Extract the (X, Y) coordinate from the center of the cell holding the provided text.  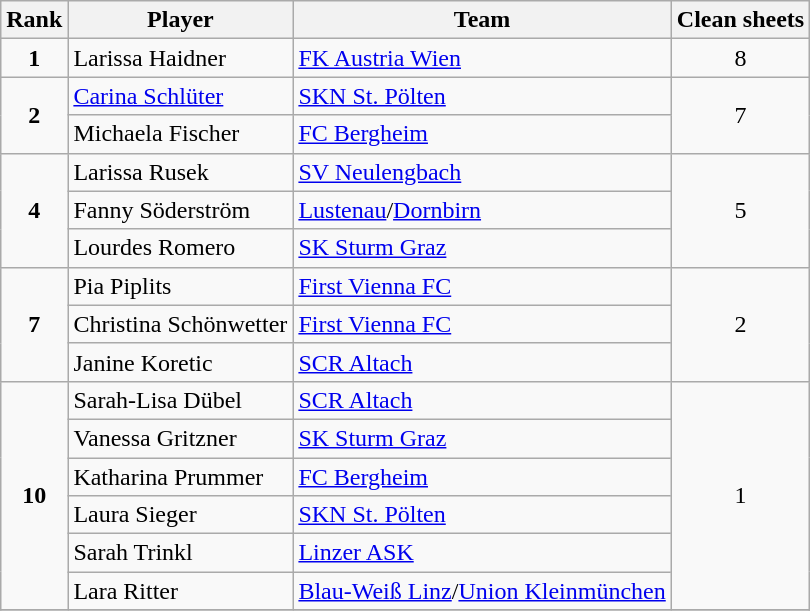
Laura Sieger (180, 515)
5 (740, 210)
10 (34, 495)
Fanny Söderström (180, 210)
Sarah-Lisa Dübel (180, 400)
Larissa Haidner (180, 58)
Larissa Rusek (180, 172)
Clean sheets (740, 20)
SV Neulengbach (482, 172)
Lourdes Romero (180, 248)
Michaela Fischer (180, 134)
Linzer ASK (482, 553)
Rank (34, 20)
Blau-Weiß Linz/Union Kleinmünchen (482, 591)
Vanessa Gritzner (180, 438)
Christina Schönwetter (180, 324)
FK Austria Wien (482, 58)
Player (180, 20)
Janine Koretic (180, 362)
Katharina Prummer (180, 477)
Lustenau/Dornbirn (482, 210)
8 (740, 58)
Carina Schlüter (180, 96)
Pia Piplits (180, 286)
Team (482, 20)
Sarah Trinkl (180, 553)
Lara Ritter (180, 591)
4 (34, 210)
